Output the (X, Y) coordinate of the center of the cell containing the given text.  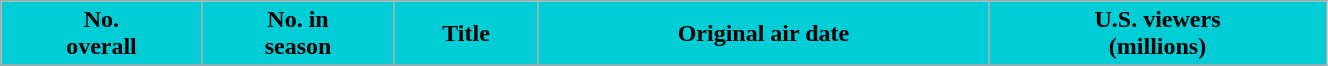
No. overall (102, 34)
Title (466, 34)
Original air date (763, 34)
No. in season (298, 34)
U.S. viewers(millions) (1158, 34)
